Output the (X, Y) coordinate of the center of the cell containing the given text.  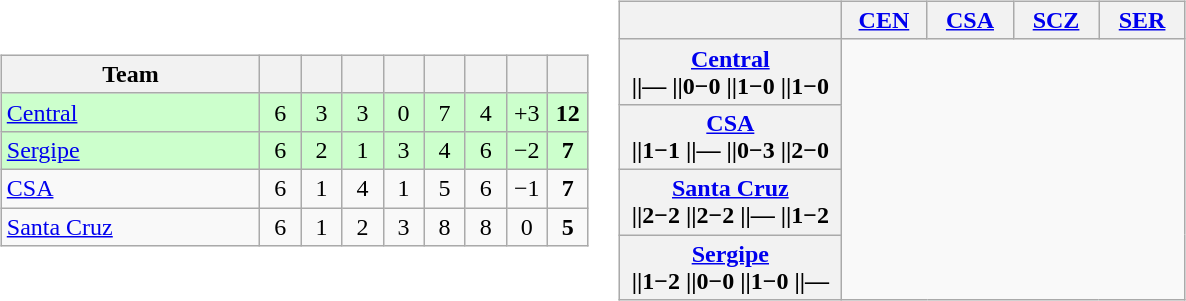
CEN (884, 20)
Santa Cruz ||2−2 ||2−2 ||— ||1−2 (730, 202)
−2 (526, 150)
Central ||— ||0−0 ||1−0 ||1−0 (730, 72)
Sergipe ||1−2 ||0−0 ||1−0 ||— (730, 266)
Santa Cruz (130, 227)
CSA ||1−1 ||— ||0−3 ||2−0 (730, 136)
SCZ (1056, 20)
Team (130, 74)
Central (130, 112)
12 (568, 112)
Sergipe (130, 150)
SER (1142, 20)
+3 (526, 112)
−1 (526, 188)
